From the cell containing the given text, extract its center point as [X, Y] coordinate. 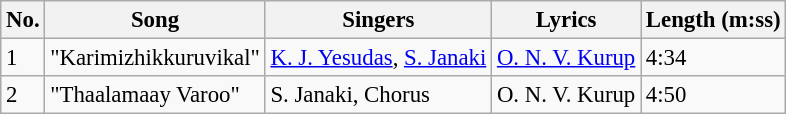
2 [23, 95]
4:50 [714, 95]
4:34 [714, 58]
"Thaalamaay Varoo" [155, 95]
Song [155, 20]
Length (m:ss) [714, 20]
Singers [378, 20]
No. [23, 20]
Lyrics [566, 20]
1 [23, 58]
K. J. Yesudas, S. Janaki [378, 58]
S. Janaki, Chorus [378, 95]
"Karimizhikkuruvikal" [155, 58]
